From the cell containing the given text, extract its center point as (x, y) coordinate. 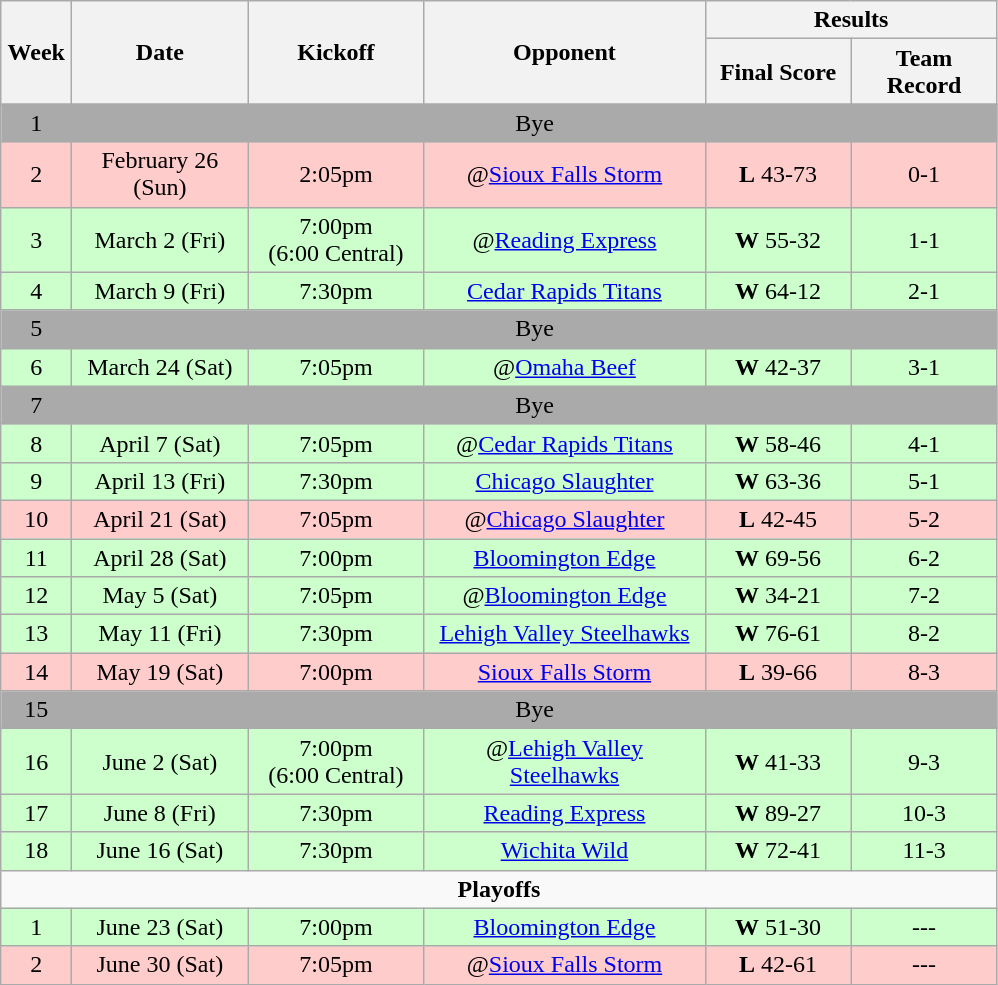
@Lehigh Valley Steelhawks (564, 762)
8-2 (924, 634)
Sioux Falls Storm (564, 672)
Results (851, 20)
3-1 (924, 367)
3 (36, 240)
May 11 (Fri) (160, 634)
March 9 (Fri) (160, 291)
6-2 (924, 557)
L 42-45 (778, 519)
Cedar Rapids Titans (564, 291)
11 (36, 557)
June 23 (Sat) (160, 927)
7 (36, 405)
Kickoff (336, 52)
April 13 (Fri) (160, 481)
14 (36, 672)
8 (36, 443)
@Bloomington Edge (564, 596)
Week (36, 52)
W 42-37 (778, 367)
1-1 (924, 240)
May 5 (Sat) (160, 596)
June 16 (Sat) (160, 851)
8-3 (924, 672)
W 76-61 (778, 634)
Reading Express (564, 813)
6 (36, 367)
4 (36, 291)
Date (160, 52)
5 (36, 329)
9 (36, 481)
18 (36, 851)
2:05pm (336, 174)
5-2 (924, 519)
13 (36, 634)
@Omaha Beef (564, 367)
Playoffs (499, 889)
2-1 (924, 291)
Opponent (564, 52)
10-3 (924, 813)
12 (36, 596)
Wichita Wild (564, 851)
@Reading Express (564, 240)
L 43-73 (778, 174)
7-2 (924, 596)
5-1 (924, 481)
Lehigh Valley Steelhawks (564, 634)
W 89-27 (778, 813)
W 41-33 (778, 762)
L 39-66 (778, 672)
W 58-46 (778, 443)
April 21 (Sat) (160, 519)
11-3 (924, 851)
Team Record (924, 72)
0-1 (924, 174)
9-3 (924, 762)
June 30 (Sat) (160, 965)
W 51-30 (778, 927)
17 (36, 813)
Final Score (778, 72)
16 (36, 762)
15 (36, 710)
L 42-61 (778, 965)
Chicago Slaughter (564, 481)
March 2 (Fri) (160, 240)
W 55-32 (778, 240)
March 24 (Sat) (160, 367)
May 19 (Sat) (160, 672)
April 7 (Sat) (160, 443)
W 34-21 (778, 596)
W 69-56 (778, 557)
@Chicago Slaughter (564, 519)
W 63-36 (778, 481)
April 28 (Sat) (160, 557)
June 2 (Sat) (160, 762)
10 (36, 519)
4-1 (924, 443)
W 72-41 (778, 851)
June 8 (Fri) (160, 813)
@Cedar Rapids Titans (564, 443)
W 64-12 (778, 291)
February 26 (Sun) (160, 174)
